Locate the cell with the specified text and output its (x, y) center coordinate. 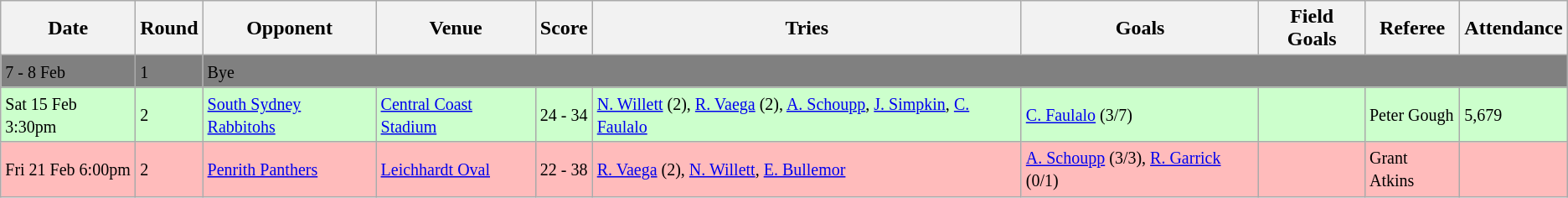
Opponent (290, 29)
7 - 8 Feb (69, 71)
Goals (1140, 29)
Referee (1412, 29)
A. Schoupp (3/3), R. Garrick (0/1) (1140, 169)
5,679 (1514, 114)
R. Vaega (2), N. Willett, E. Bullemor (807, 169)
South Sydney Rabbitohs (290, 114)
Sat 15 Feb 3:30pm (69, 114)
Grant Atkins (1412, 169)
Score (564, 29)
Bye (885, 71)
22 - 38 (564, 169)
Fri 21 Feb 6:00pm (69, 169)
Attendance (1514, 29)
Round (169, 29)
N. Willett (2), R. Vaega (2), A. Schoupp, J. Simpkin, C. Faulalo (807, 114)
Venue (456, 29)
Central Coast Stadium (456, 114)
Tries (807, 29)
C. Faulalo (3/7) (1140, 114)
Field Goals (1312, 29)
Peter Gough (1412, 114)
24 - 34 (564, 114)
Date (69, 29)
1 (169, 71)
Leichhardt Oval (456, 169)
Penrith Panthers (290, 169)
